Detect which cell encompasses the target text, then output its (x, y) center coordinate. 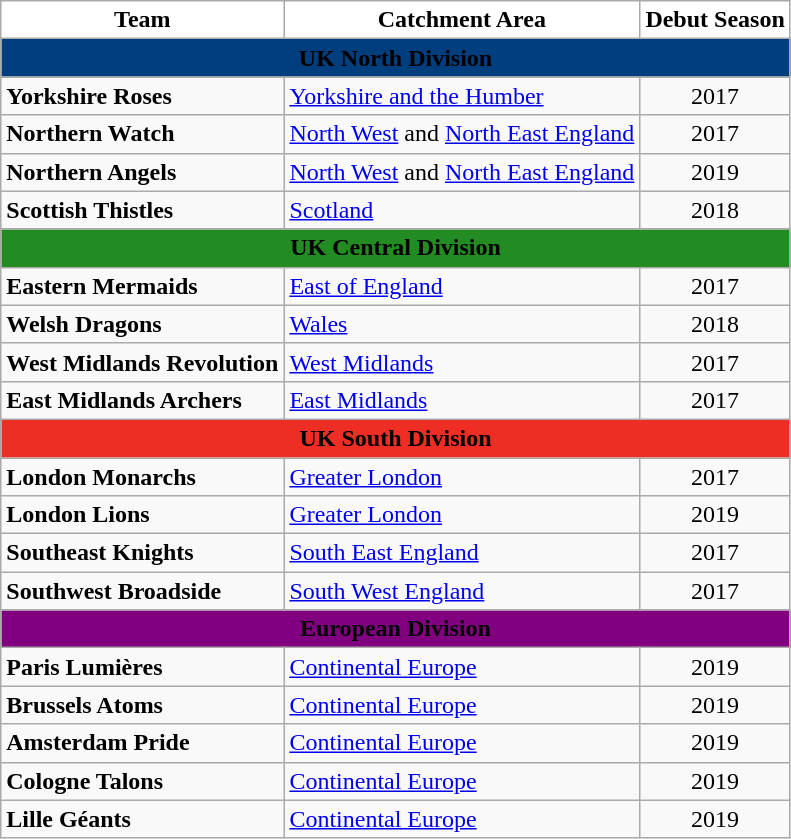
Welsh Dragons (142, 324)
Northern Watch (142, 134)
Catchment Area (462, 20)
East Midlands Archers (142, 400)
UK North Division (396, 58)
Scotland (462, 210)
Northern Angels (142, 172)
South West England (462, 591)
Southwest Broadside (142, 591)
West Midlands Revolution (142, 362)
Wales (462, 324)
Amsterdam Pride (142, 743)
South East England (462, 553)
UK South Division (396, 438)
London Monarchs (142, 477)
West Midlands (462, 362)
Cologne Talons (142, 781)
Yorkshire Roses (142, 96)
Debut Season (715, 20)
East Midlands (462, 400)
Scottish Thistles (142, 210)
European Division (396, 629)
London Lions (142, 515)
East of England (462, 286)
Yorkshire and the Humber (462, 96)
Eastern Mermaids (142, 286)
Southeast Knights (142, 553)
Team (142, 20)
Lille Géants (142, 819)
UK Central Division (396, 248)
Paris Lumières (142, 667)
Brussels Atoms (142, 705)
